From the cell containing the given text, extract its center point as [X, Y] coordinate. 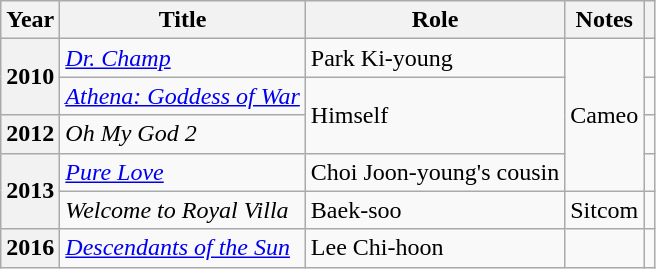
Notes [604, 20]
Baek-soo [434, 210]
2012 [30, 134]
Lee Chi-hoon [434, 248]
Role [434, 20]
Sitcom [604, 210]
Dr. Champ [183, 58]
Title [183, 20]
2010 [30, 77]
Welcome to Royal Villa [183, 210]
Choi Joon-young's cousin [434, 172]
Descendants of the Sun [183, 248]
2016 [30, 248]
Park Ki-young [434, 58]
2013 [30, 191]
Cameo [604, 115]
Pure Love [183, 172]
Year [30, 20]
Athena: Goddess of War [183, 96]
Himself [434, 115]
Oh My God 2 [183, 134]
